Detect which cell encompasses the target text, then output its [X, Y] center coordinate. 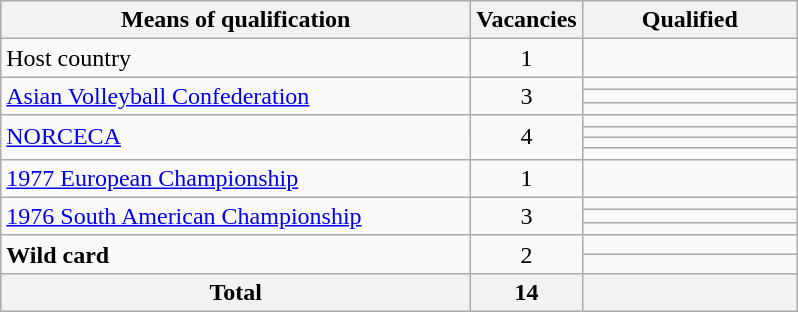
4 [527, 137]
Wild card [236, 254]
Vacancies [527, 20]
Total [236, 292]
Qualified [690, 20]
Host country [236, 58]
NORCECA [236, 137]
1976 South American Championship [236, 216]
1977 European Championship [236, 178]
14 [527, 292]
Means of qualification [236, 20]
Asian Volleyball Confederation [236, 96]
2 [527, 254]
